Identify which cell holds the provided text, then report its [X, Y] central coordinate. 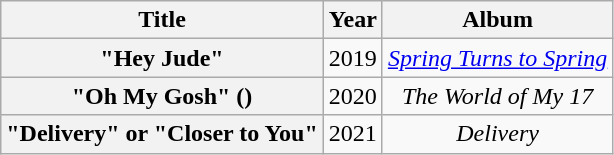
The World of My 17 [497, 96]
2021 [352, 134]
Title [162, 20]
"Hey Jude" [162, 58]
Year [352, 20]
Album [497, 20]
2020 [352, 96]
"Oh My Gosh" () [162, 96]
2019 [352, 58]
Delivery [497, 134]
"Delivery" or "Closer to You" [162, 134]
Spring Turns to Spring [497, 58]
